Search for the cell housing the specified text and yield its (X, Y) center coordinate. 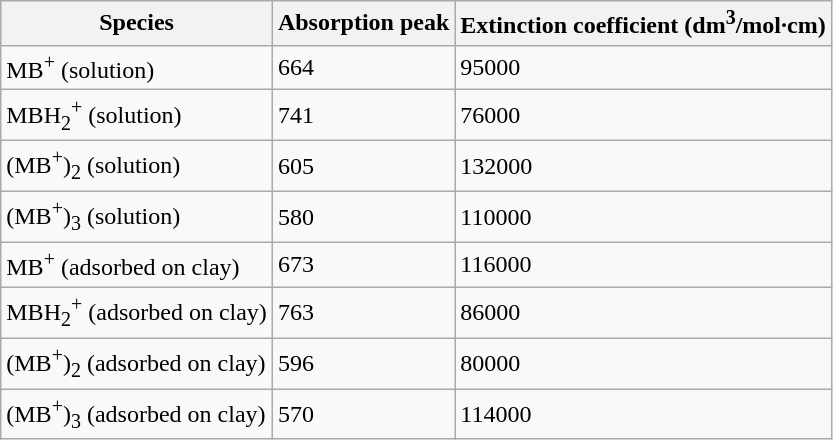
76000 (643, 116)
116000 (643, 264)
(MB+)3 (solution) (137, 218)
86000 (643, 312)
95000 (643, 68)
664 (363, 68)
110000 (643, 218)
(MB+)2 (adsorbed on clay) (137, 364)
(MB+)3 (adsorbed on clay) (137, 414)
(MB+)2 (solution) (137, 166)
596 (363, 364)
114000 (643, 414)
570 (363, 414)
763 (363, 312)
MBH2+ (adsorbed on clay) (137, 312)
132000 (643, 166)
Species (137, 24)
741 (363, 116)
673 (363, 264)
580 (363, 218)
Absorption peak (363, 24)
80000 (643, 364)
MB+ (solution) (137, 68)
MBH2+ (solution) (137, 116)
Extinction coefficient (dm3/mol·cm) (643, 24)
MB+ (adsorbed on clay) (137, 264)
605 (363, 166)
